Provide the (x, y) coordinate of the cell's center where the given text is located.  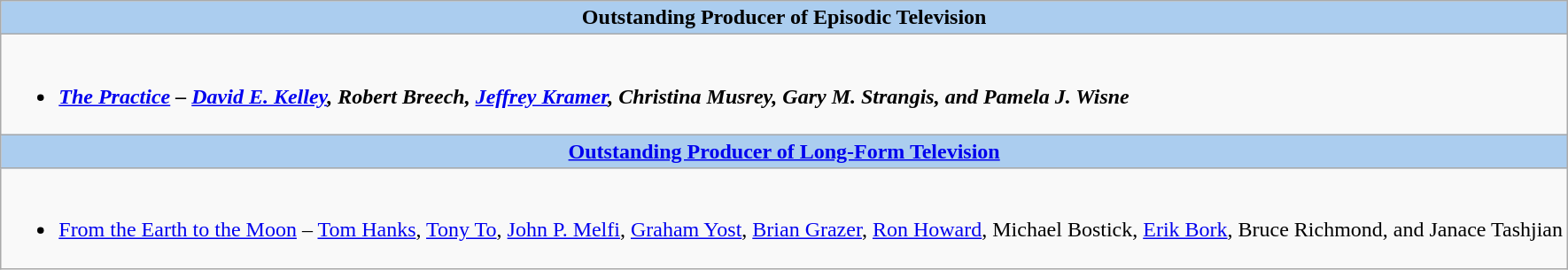
Outstanding Producer of Long-Form Television (785, 151)
The Practice – David E. Kelley, Robert Breech, Jeffrey Kramer, Christina Musrey, Gary M. Strangis, and Pamela J. Wisne (785, 85)
Outstanding Producer of Episodic Television (785, 18)
